Find where the given text appears and provide that cell's center as (X, Y) coordinate. 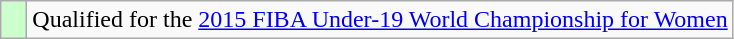
Qualified for the 2015 FIBA Under-19 World Championship for Women (380, 20)
